Locate the cell with the specified text and output its [x, y] center coordinate. 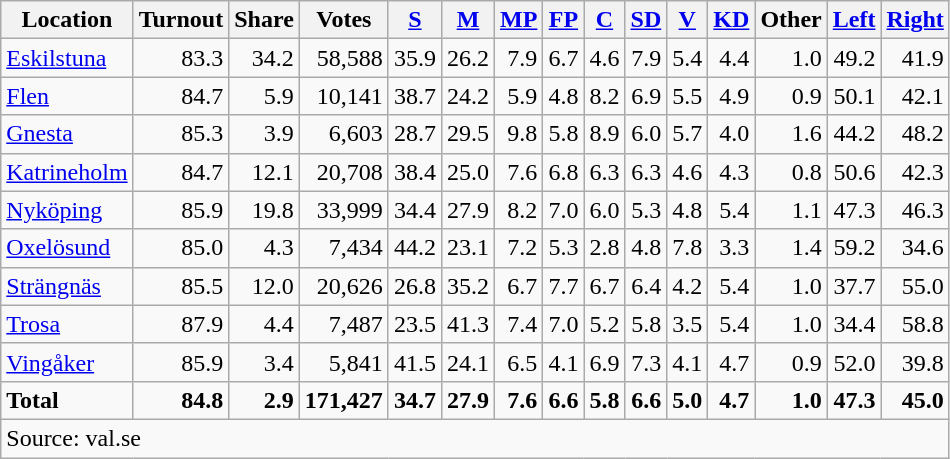
1.1 [791, 210]
Right [915, 20]
20,708 [344, 172]
2.8 [604, 248]
35.9 [414, 58]
5,841 [344, 362]
Eskilstuna [67, 58]
Vingåker [67, 362]
Gnesta [67, 134]
41.3 [468, 324]
28.7 [414, 134]
Left [854, 20]
41.9 [915, 58]
Flen [67, 96]
3.9 [264, 134]
2.9 [264, 400]
6.8 [564, 172]
46.3 [915, 210]
7.3 [646, 362]
Share [264, 20]
SD [646, 20]
48.2 [915, 134]
20,626 [344, 286]
7,434 [344, 248]
35.2 [468, 286]
29.5 [468, 134]
Nyköping [67, 210]
87.9 [181, 324]
Trosa [67, 324]
3.5 [688, 324]
6,603 [344, 134]
42.3 [915, 172]
37.7 [854, 286]
39.8 [915, 362]
Location [67, 20]
FP [564, 20]
24.2 [468, 96]
Turnout [181, 20]
26.8 [414, 286]
26.2 [468, 58]
4.9 [732, 96]
8.9 [604, 134]
7.4 [519, 324]
23.5 [414, 324]
9.8 [519, 134]
58,588 [344, 58]
Other [791, 20]
58.8 [915, 324]
4.2 [688, 286]
59.2 [854, 248]
34.6 [915, 248]
5.7 [688, 134]
Strängnäs [67, 286]
50.1 [854, 96]
38.4 [414, 172]
C [604, 20]
41.5 [414, 362]
45.0 [915, 400]
12.0 [264, 286]
34.7 [414, 400]
MP [519, 20]
33,999 [344, 210]
6.4 [646, 286]
V [688, 20]
85.0 [181, 248]
KD [732, 20]
S [414, 20]
85.5 [181, 286]
Source: val.se [476, 438]
1.4 [791, 248]
5.0 [688, 400]
55.0 [915, 286]
7,487 [344, 324]
10,141 [344, 96]
Katrineholm [67, 172]
5.2 [604, 324]
49.2 [854, 58]
23.1 [468, 248]
M [468, 20]
38.7 [414, 96]
84.8 [181, 400]
7.8 [688, 248]
Votes [344, 20]
171,427 [344, 400]
85.3 [181, 134]
25.0 [468, 172]
42.1 [915, 96]
12.1 [264, 172]
34.2 [264, 58]
Total [67, 400]
19.8 [264, 210]
3.3 [732, 248]
Oxelösund [67, 248]
1.6 [791, 134]
7.2 [519, 248]
6.5 [519, 362]
52.0 [854, 362]
4.0 [732, 134]
5.5 [688, 96]
83.3 [181, 58]
0.8 [791, 172]
7.7 [564, 286]
3.4 [264, 362]
50.6 [854, 172]
24.1 [468, 362]
